Return (x, y) of the center of cell containing provided text 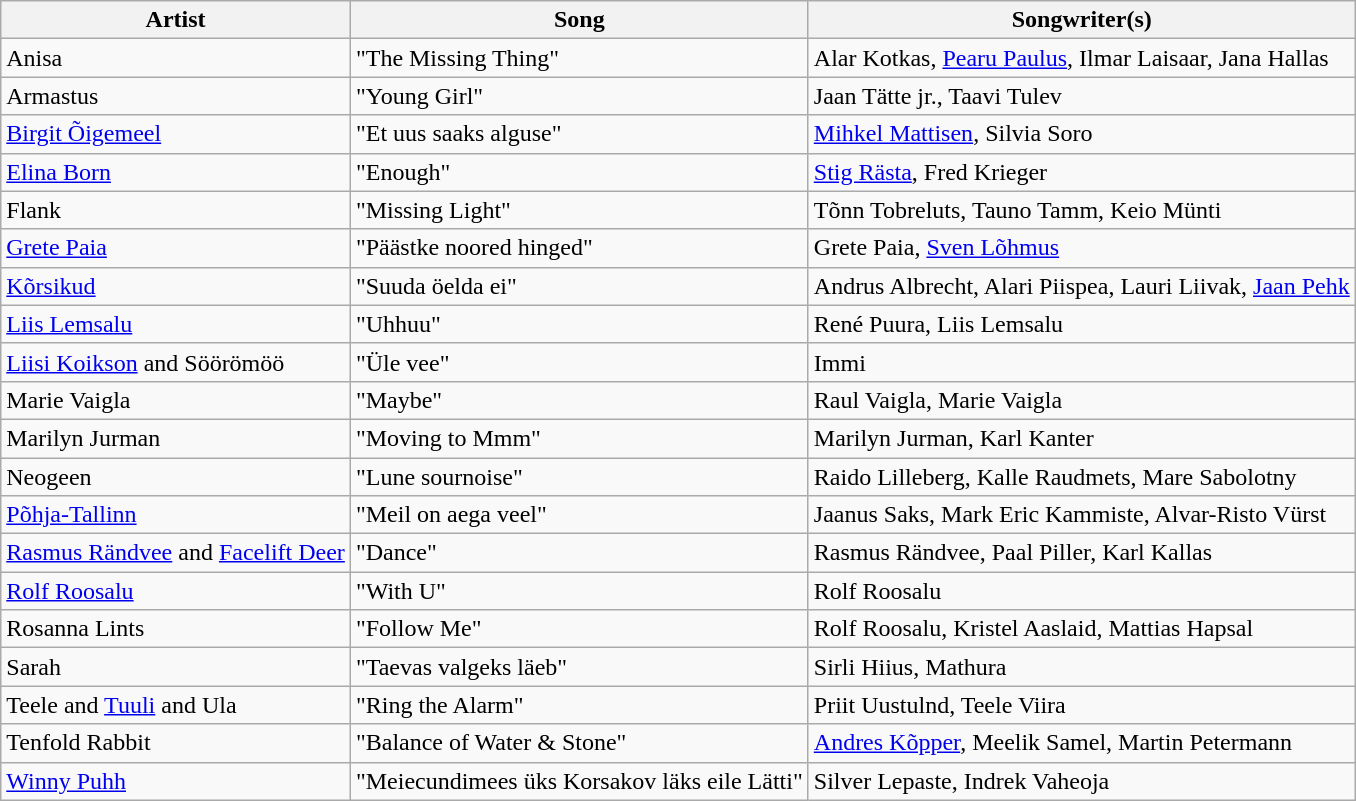
Tõnn Tobreluts, Tauno Tamm, Keio Münti (1082, 210)
Jaanus Saks, Mark Eric Kammiste, Alvar-Risto Vürst (1082, 515)
Elina Born (176, 172)
"Ring the Alarm" (579, 705)
Andrus Albrecht, Alari Piispea, Lauri Liivak, Jaan Pehk (1082, 286)
"Follow Me" (579, 629)
Armastus (176, 96)
Immi (1082, 362)
"With U" (579, 591)
Marie Vaigla (176, 400)
Rasmus Rändvee and Facelift Deer (176, 553)
Neogeen (176, 477)
Mihkel Mattisen, Silvia Soro (1082, 134)
Põhja-Tallinn (176, 515)
"Uhhuu" (579, 324)
Rolf Roosalu, Kristel Aaslaid, Mattias Hapsal (1082, 629)
Raul Vaigla, Marie Vaigla (1082, 400)
Flank (176, 210)
Andres Kõpper, Meelik Samel, Martin Petermann (1082, 743)
Tenfold Rabbit (176, 743)
"Et uus saaks alguse" (579, 134)
Liisi Koikson and Söörömöö (176, 362)
Rosanna Lints (176, 629)
"Enough" (579, 172)
Liis Lemsalu (176, 324)
Raido Lilleberg, Kalle Raudmets, Mare Sabolotny (1082, 477)
Teele and Tuuli and Ula (176, 705)
Sirli Hiius, Mathura (1082, 667)
"Balance of Water & Stone" (579, 743)
"Päästke noored hinged" (579, 248)
Sarah (176, 667)
Songwriter(s) (1082, 20)
Anisa (176, 58)
"Meil on aega veel" (579, 515)
Stig Rästa, Fred Krieger (1082, 172)
"Young Girl" (579, 96)
Jaan Tätte jr., Taavi Tulev (1082, 96)
Artist (176, 20)
Alar Kotkas, Pearu Paulus, Ilmar Laisaar, Jana Hallas (1082, 58)
"Lune sournoise" (579, 477)
Marilyn Jurman (176, 438)
Kõrsikud (176, 286)
"Taevas valgeks läeb" (579, 667)
"Üle vee" (579, 362)
Winny Puhh (176, 781)
Grete Paia (176, 248)
"Missing Light" (579, 210)
"Maybe" (579, 400)
Song (579, 20)
"Dance" (579, 553)
René Puura, Liis Lemsalu (1082, 324)
Silver Lepaste, Indrek Vaheoja (1082, 781)
"Meiecundimees üks Korsakov läks eile Lätti" (579, 781)
"Moving to Mmm" (579, 438)
Rasmus Rändvee, Paal Piller, Karl Kallas (1082, 553)
Marilyn Jurman, Karl Kanter (1082, 438)
Priit Uustulnd, Teele Viira (1082, 705)
Birgit Õigemeel (176, 134)
Grete Paia, Sven Lõhmus (1082, 248)
"Suuda öelda ei" (579, 286)
"The Missing Thing" (579, 58)
